Scan for the cell matching the given text and deliver its (X, Y) coordinate at center. 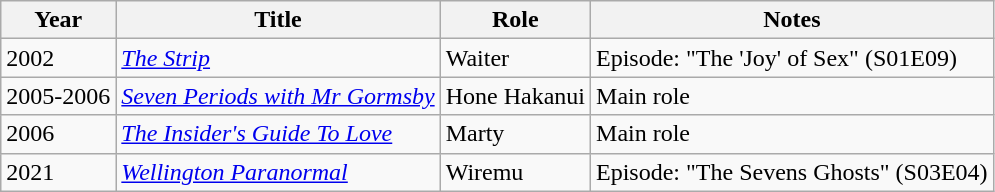
Marty (515, 134)
Role (515, 20)
Notes (792, 20)
The Strip (278, 58)
Wellington Paranormal (278, 172)
2005-2006 (58, 96)
Waiter (515, 58)
Wiremu (515, 172)
Year (58, 20)
2021 (58, 172)
Episode: "The Sevens Ghosts" (S03E04) (792, 172)
Hone Hakanui (515, 96)
2002 (58, 58)
Episode: "The 'Joy' of Sex" (S01E09) (792, 58)
2006 (58, 134)
The Insider's Guide To Love (278, 134)
Title (278, 20)
Seven Periods with Mr Gormsby (278, 96)
